Determine the [x, y] coordinate at the center of the cell enclosing the given text.  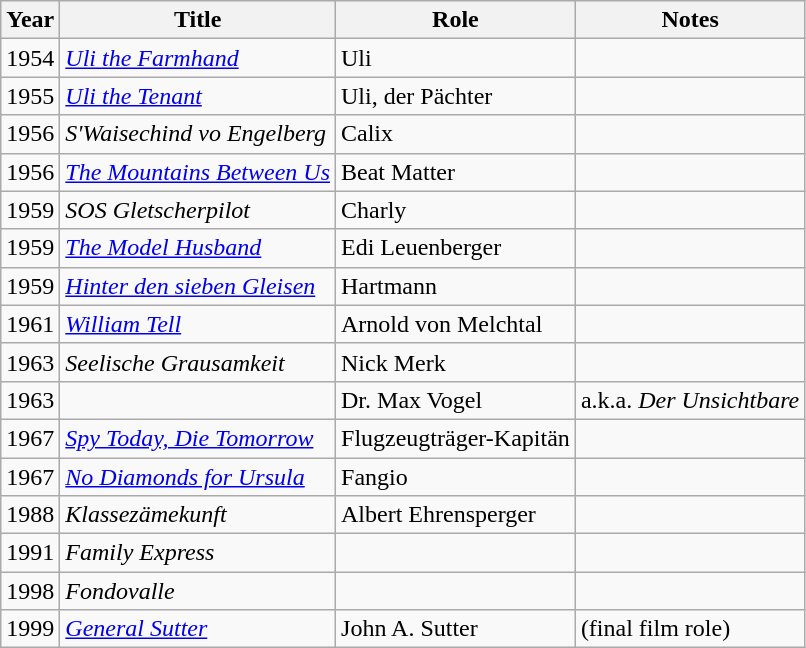
Title [198, 20]
Calix [456, 134]
Dr. Max Vogel [456, 400]
1999 [30, 629]
SOS Gletscherpilot [198, 210]
S'Waisechind vo Engelberg [198, 134]
Spy Today, Die Tomorrow [198, 438]
No Diamonds for Ursula [198, 477]
Family Express [198, 553]
Uli [456, 58]
1961 [30, 324]
1954 [30, 58]
Flugzeugträger-Kapitän [456, 438]
a.k.a. Der Unsichtbare [690, 400]
Beat Matter [456, 172]
Seelische Grausamkeit [198, 362]
Hinter den sieben Gleisen [198, 286]
Nick Merk [456, 362]
(final film role) [690, 629]
William Tell [198, 324]
Klassezämekunft [198, 515]
John A. Sutter [456, 629]
Fangio [456, 477]
Fondovalle [198, 591]
Hartmann [456, 286]
Arnold von Melchtal [456, 324]
Uli the Tenant [198, 96]
Uli, der Pächter [456, 96]
1955 [30, 96]
Notes [690, 20]
Charly [456, 210]
Albert Ehrensperger [456, 515]
General Sutter [198, 629]
Year [30, 20]
Uli the Farmhand [198, 58]
Edi Leuenberger [456, 248]
The Model Husband [198, 248]
1988 [30, 515]
1998 [30, 591]
Role [456, 20]
The Mountains Between Us [198, 172]
1991 [30, 553]
